Find where the given text appears and provide that cell's center as [x, y] coordinate. 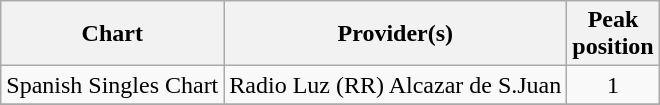
Provider(s) [396, 34]
1 [613, 85]
Spanish Singles Chart [112, 85]
Peakposition [613, 34]
Chart [112, 34]
Radio Luz (RR) Alcazar de S.Juan [396, 85]
